From the cell containing the given text, extract its center point as (x, y) coordinate. 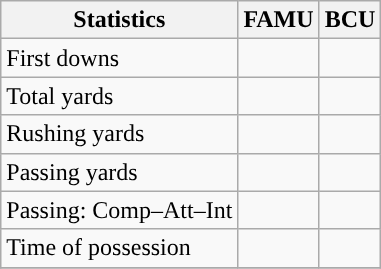
BCU (350, 20)
First downs (120, 58)
Total yards (120, 96)
Passing yards (120, 172)
Time of possession (120, 248)
FAMU (278, 20)
Rushing yards (120, 134)
Statistics (120, 20)
Passing: Comp–Att–Int (120, 210)
